Search for the cell housing the specified text and yield its [X, Y] center coordinate. 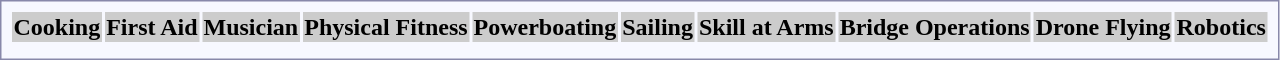
Drone Flying [1103, 27]
Musician [251, 27]
Bridge Operations [934, 27]
Cooking [57, 27]
Robotics [1221, 27]
Powerboating [545, 27]
Skill at Arms [766, 27]
Sailing [658, 27]
First Aid [152, 27]
Physical Fitness [386, 27]
